Extract the [x, y] coordinate from the center of the cell holding the provided text.  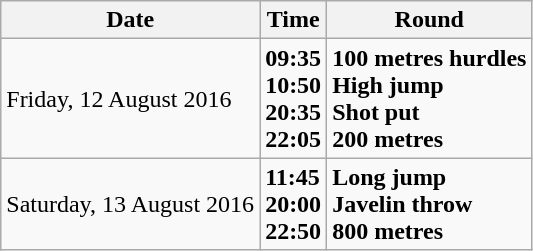
Time [294, 20]
Long jumpJavelin throw800 metres [430, 204]
Date [130, 20]
09:3510:5020:3522:05 [294, 98]
11:4520:0022:50 [294, 204]
Friday, 12 August 2016 [130, 98]
Round [430, 20]
100 metres hurdlesHigh jumpShot put200 metres [430, 98]
Saturday, 13 August 2016 [130, 204]
